For the text-containing cell, return its midpoint in (X, Y) coordinate format. 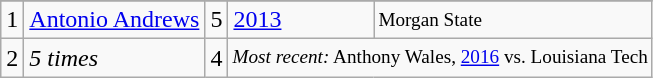
4 (216, 58)
Antonio Andrews (114, 20)
2 (12, 58)
2013 (301, 20)
5 times (114, 58)
1 (12, 20)
5 (216, 20)
Most recent: Anthony Wales, 2016 vs. Louisiana Tech (440, 58)
Morgan State (514, 20)
